Identify which cell holds the provided text, then report its (x, y) central coordinate. 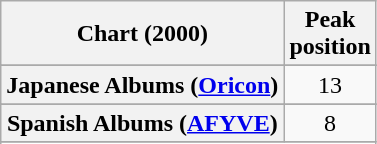
Japanese Albums (Oricon) (142, 85)
Spanish Albums (AFYVE) (142, 123)
8 (330, 123)
Chart (2000) (142, 34)
13 (330, 85)
Peakposition (330, 34)
